Capture the cell that displays the provided text and extract its [x, y] central coordinate. 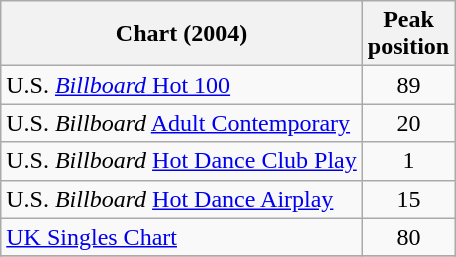
U.S. Billboard Hot 100 [182, 85]
80 [408, 237]
Peakposition [408, 34]
Chart (2004) [182, 34]
15 [408, 199]
20 [408, 123]
U.S. Billboard Hot Dance Club Play [182, 161]
UK Singles Chart [182, 237]
1 [408, 161]
89 [408, 85]
U.S. Billboard Adult Contemporary [182, 123]
U.S. Billboard Hot Dance Airplay [182, 199]
